Return the (x, y) coordinate for the center point of the cell that contains the specified text.  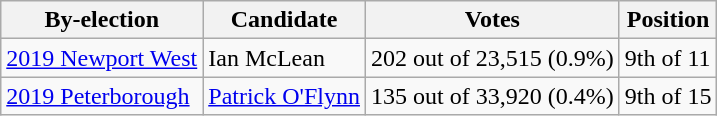
Candidate (284, 20)
9th of 15 (668, 96)
Position (668, 20)
Ian McLean (284, 58)
Patrick O'Flynn (284, 96)
135 out of 33,920 (0.4%) (492, 96)
Votes (492, 20)
202 out of 23,515 (0.9%) (492, 58)
9th of 11 (668, 58)
2019 Peterborough (102, 96)
By-election (102, 20)
2019 Newport West (102, 58)
